For the text-containing cell, return its midpoint in [X, Y] coordinate format. 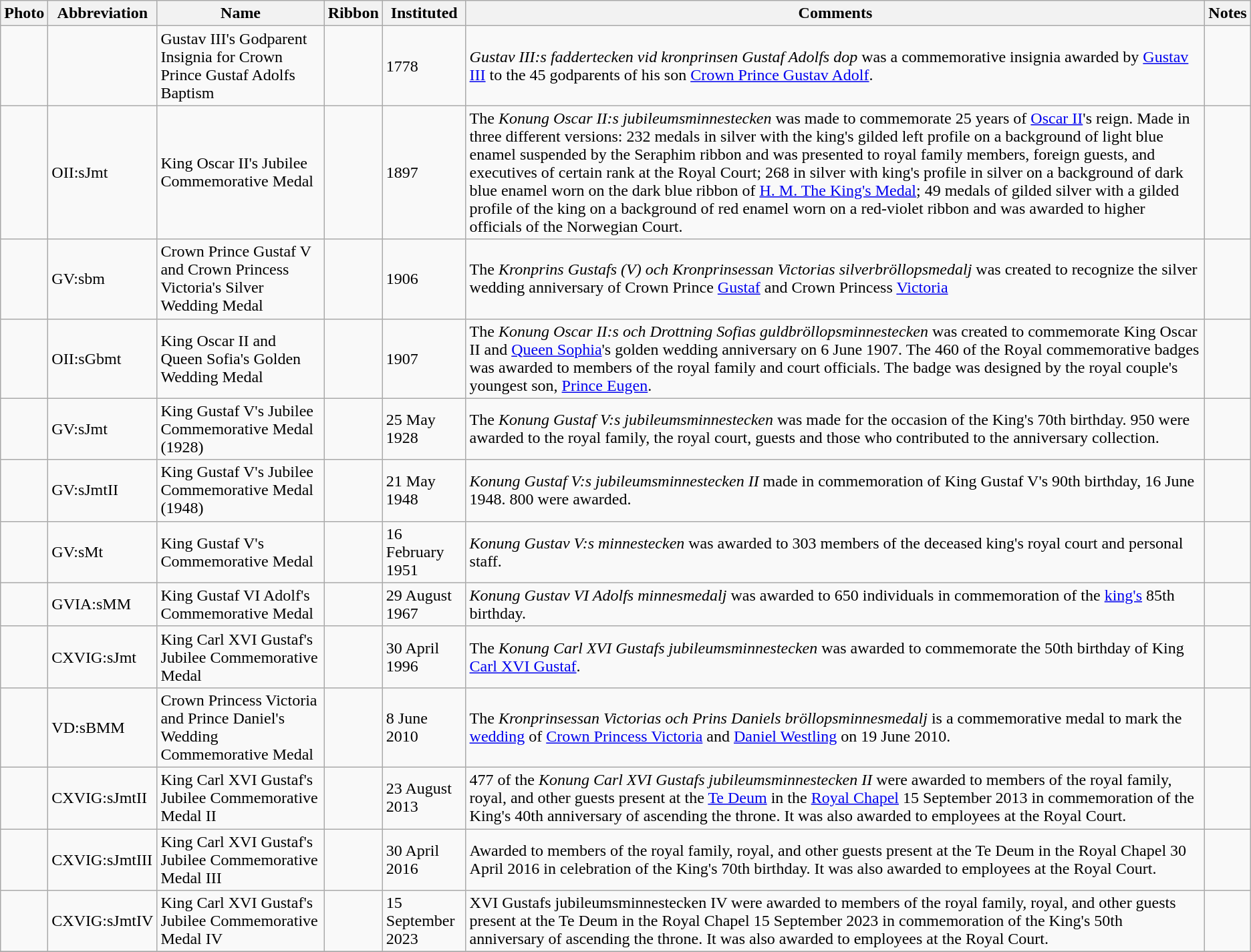
Photo [24, 13]
King Carl XVI Gustaf's Jubilee Commemorative Medal [241, 657]
GV:sJmt [103, 429]
GV:sMt [103, 552]
King Gustaf VI Adolf's Commemorative Medal [241, 604]
Name [241, 13]
The Konung Carl XVI Gustafs jubileumsminnestecken was awarded to commemorate the 50th birthday of King Carl XVI Gustaf. [835, 657]
Abbreviation [103, 13]
8 June 2010 [424, 727]
1778 [424, 65]
OII:sJmt [103, 172]
King Carl XVI Gustaf's Jubilee Commemorative Medal IV [241, 921]
GV:sbm [103, 279]
VD:sBMM [103, 727]
Konung Gustaf V:s jubileumsminnestecken II made in commemoration of King Gustaf V's 90th birthday, 16 June 1948. 800 were awarded. [835, 490]
30 April 2016 [424, 859]
Crown Prince Gustaf V and Crown Princess Victoria's Silver Wedding Medal [241, 279]
CXVIG:sJmtIII [103, 859]
1907 [424, 358]
OII:sGbmt [103, 358]
King Oscar II's Jubilee Commemorative Medal [241, 172]
1906 [424, 279]
30 April 1996 [424, 657]
GVIA:sMM [103, 604]
King Gustaf V's Commemorative Medal [241, 552]
Konung Gustav V:s minnestecken was awarded to 303 members of the deceased king's royal court and personal staff. [835, 552]
King Carl XVI Gustaf's Jubilee Commemorative Medal III [241, 859]
CXVIG:sJmt [103, 657]
1897 [424, 172]
15 September 2023 [424, 921]
Gustav III's Godparent Insignia for Crown Prince Gustaf Adolfs Baptism [241, 65]
King Gustaf V's Jubilee Commemorative Medal (1928) [241, 429]
GV:sJmtII [103, 490]
CXVIG:sJmtII [103, 798]
King Gustaf V's Jubilee Commemorative Medal (1948) [241, 490]
21 May 1948 [424, 490]
Crown Princess Victoria and Prince Daniel's Wedding Commemorative Medal [241, 727]
16 February 1951 [424, 552]
King Oscar II and Queen Sofia's Golden Wedding Medal [241, 358]
25 May 1928 [424, 429]
Ribbon [353, 13]
CXVIG:sJmtIV [103, 921]
23 August 2013 [424, 798]
Konung Gustav VI Adolfs minnesmedalj was awarded to 650 individuals in commemoration of the king's 85th birthday. [835, 604]
29 August 1967 [424, 604]
Instituted [424, 13]
Notes [1228, 13]
Comments [835, 13]
King Carl XVI Gustaf's Jubilee Commemorative Medal II [241, 798]
